Provide the [X, Y] coordinate of the cell's center where the given text is located.  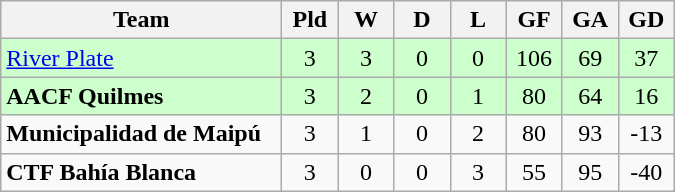
GF [534, 20]
AACF Quilmes [142, 96]
GD [646, 20]
-13 [646, 134]
Municipalidad de Maipú [142, 134]
River Plate [142, 58]
69 [590, 58]
Team [142, 20]
GA [590, 20]
-40 [646, 172]
93 [590, 134]
37 [646, 58]
L [478, 20]
CTF Bahía Blanca [142, 172]
55 [534, 172]
Pld [310, 20]
106 [534, 58]
64 [590, 96]
95 [590, 172]
D [422, 20]
16 [646, 96]
W [366, 20]
